Detect which cell encompasses the target text, then output its (X, Y) center coordinate. 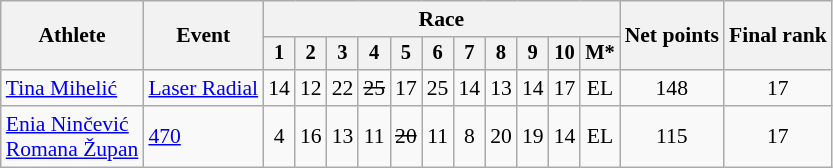
Net points (672, 36)
M* (600, 54)
12 (311, 88)
7 (469, 54)
16 (311, 136)
5 (406, 54)
Laser Radial (203, 88)
1 (279, 54)
470 (203, 136)
2 (311, 54)
115 (672, 136)
148 (672, 88)
Event (203, 36)
3 (343, 54)
Race (441, 19)
19 (533, 136)
9 (533, 54)
Athlete (72, 36)
6 (438, 54)
Enia NinčevićRomana Župan (72, 136)
Tina Mihelić (72, 88)
22 (343, 88)
Final rank (778, 36)
10 (565, 54)
